Output the [X, Y] coordinate of the center of the cell containing the given text.  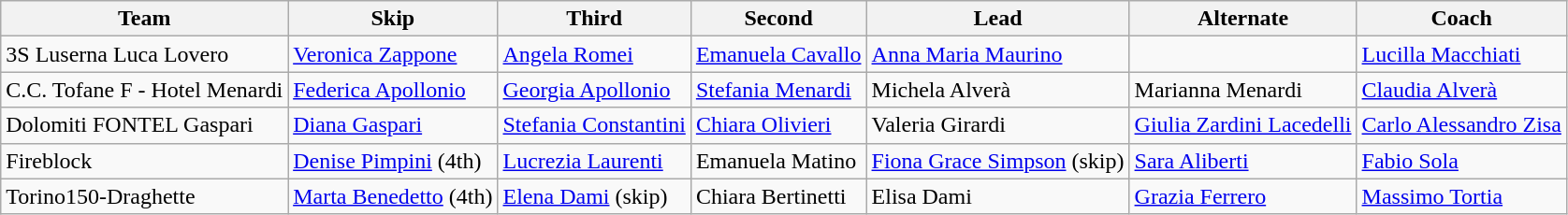
Veronica Zappone [393, 54]
Giulia Zardini Lacedelli [1242, 125]
Marta Benedetto (4th) [393, 196]
Lucrezia Laurenti [594, 161]
Georgia Apollonio [594, 90]
Massimo Tortia [1461, 196]
Elisa Dami [997, 196]
Emanuela Cavallo [778, 54]
Michela Alverà [997, 90]
Angela Romei [594, 54]
Lucilla Macchiati [1461, 54]
Denise Pimpini (4th) [393, 161]
Team [144, 19]
Chiara Bertinetti [778, 196]
Emanuela Matino [778, 161]
Alternate [1242, 19]
Claudia Alverà [1461, 90]
Sara Aliberti [1242, 161]
Third [594, 19]
Fiona Grace Simpson (skip) [997, 161]
C.C. Tofane F - Hotel Menardi [144, 90]
Coach [1461, 19]
3S Luserna Luca Lovero [144, 54]
Skip [393, 19]
Second [778, 19]
Dolomiti FONTEL Gaspari [144, 125]
Elena Dami (skip) [594, 196]
Stefania Menardi [778, 90]
Diana Gaspari [393, 125]
Valeria Girardi [997, 125]
Grazia Ferrero [1242, 196]
Anna Maria Maurino [997, 54]
Fabio Sola [1461, 161]
Torino150-Draghette [144, 196]
Marianna Menardi [1242, 90]
Stefania Constantini [594, 125]
Fireblock [144, 161]
Carlo Alessandro Zisa [1461, 125]
Federica Apollonio [393, 90]
Lead [997, 19]
Chiara Olivieri [778, 125]
